Determine the (X, Y) coordinate at the center of the cell enclosing the given text.  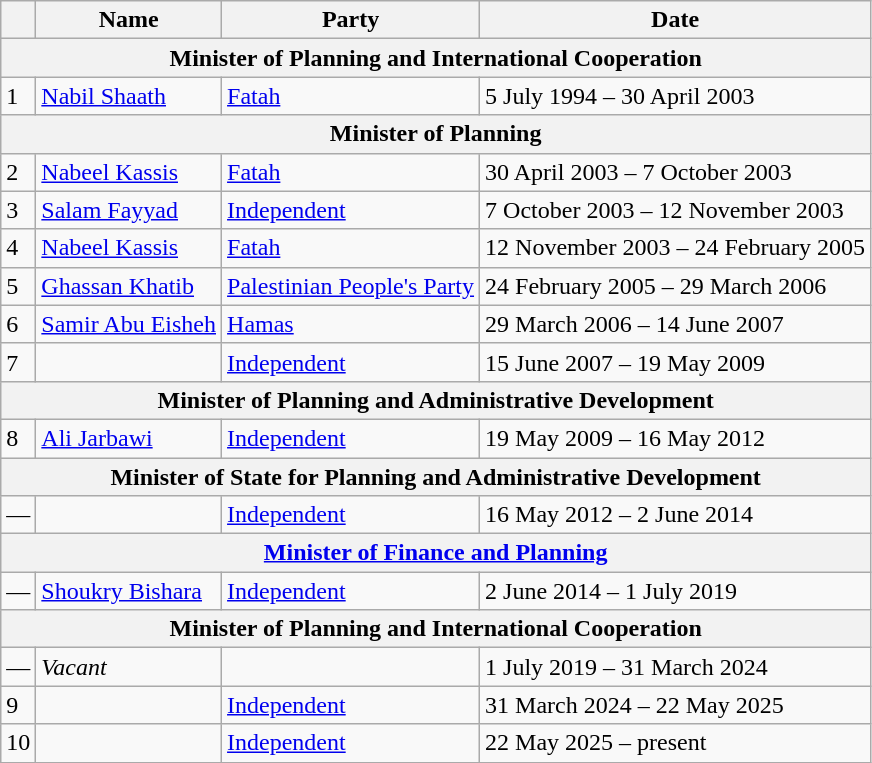
2 (18, 172)
29 March 2006 – 14 June 2007 (676, 324)
Hamas (351, 324)
10 (18, 743)
1 (18, 96)
1 July 2019 – 31 March 2024 (676, 667)
30 April 2003 – 7 October 2003 (676, 172)
9 (18, 705)
Party (351, 20)
22 May 2025 – present (676, 743)
5 (18, 286)
2 June 2014 – 1 July 2019 (676, 591)
Minister of Planning and Administrative Development (436, 400)
Samir Abu Eisheh (129, 324)
12 November 2003 – 24 February 2005 (676, 248)
7 October 2003 – 12 November 2003 (676, 210)
Ghassan Khatib (129, 286)
Ali Jarbawi (129, 438)
Minister of Planning (436, 134)
24 February 2005 – 29 March 2006 (676, 286)
Minister of State for Planning and Administrative Development (436, 477)
Shoukry Bishara (129, 591)
5 July 1994 – 30 April 2003 (676, 96)
15 June 2007 – 19 May 2009 (676, 362)
4 (18, 248)
7 (18, 362)
Name (129, 20)
8 (18, 438)
19 May 2009 – 16 May 2012 (676, 438)
Salam Fayyad (129, 210)
Nabil Shaath (129, 96)
Minister of Finance and Planning (436, 553)
31 March 2024 – 22 May 2025 (676, 705)
3 (18, 210)
Date (676, 20)
Palestinian People's Party (351, 286)
Vacant (129, 667)
16 May 2012 – 2 June 2014 (676, 515)
6 (18, 324)
